Extract the (X, Y) coordinate from the center of the cell holding the provided text.  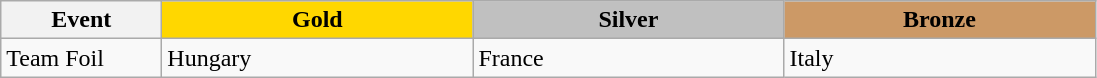
Bronze (940, 20)
Italy (940, 58)
Gold (318, 20)
Silver (628, 20)
Event (82, 20)
Team Foil (82, 58)
France (628, 58)
Hungary (318, 58)
